Identify which cell holds the provided text, then report its [x, y] central coordinate. 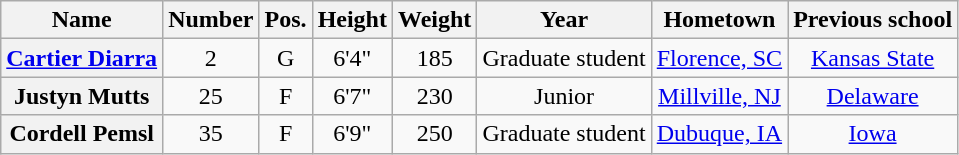
6'9" [352, 134]
35 [211, 134]
230 [434, 96]
Cordell Pemsl [82, 134]
Name [82, 20]
185 [434, 58]
Number [211, 20]
6'7" [352, 96]
Height [352, 20]
Justyn Mutts [82, 96]
Junior [564, 96]
Florence, SC [719, 58]
Hometown [719, 20]
25 [211, 96]
Weight [434, 20]
Pos. [286, 20]
Dubuque, IA [719, 134]
Millville, NJ [719, 96]
2 [211, 58]
G [286, 58]
Previous school [873, 20]
Kansas State [873, 58]
Iowa [873, 134]
Cartier Diarra [82, 58]
6'4" [352, 58]
Delaware [873, 96]
Year [564, 20]
250 [434, 134]
